For the text-containing cell, return its midpoint in (x, y) coordinate format. 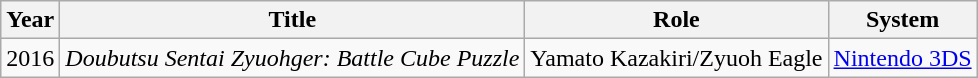
Year (30, 20)
Title (292, 20)
Yamato Kazakiri/Zyuoh Eagle (676, 58)
Nintendo 3DS (902, 58)
System (902, 20)
2016 (30, 58)
Doubutsu Sentai Zyuohger: Battle Cube Puzzle (292, 58)
Role (676, 20)
